Pinpoint the cell where the given text exists, returning its [X, Y] midpoint coordinate. 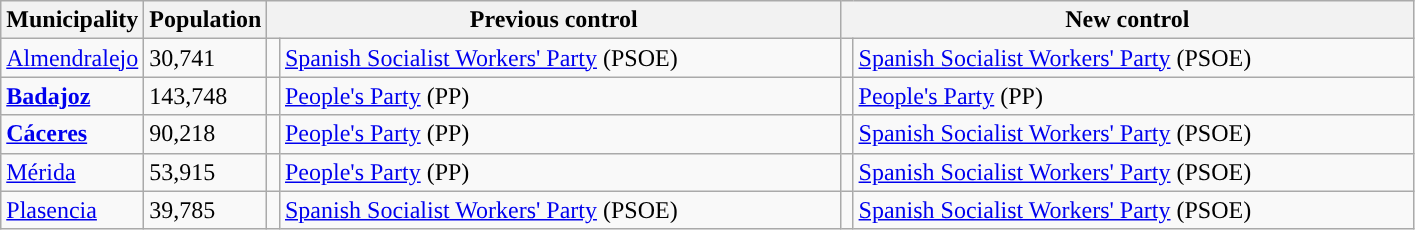
Municipality [72, 20]
Mérida [72, 172]
143,748 [206, 96]
New control [1127, 20]
53,915 [206, 172]
39,785 [206, 210]
Population [206, 20]
Badajoz [72, 96]
90,218 [206, 134]
30,741 [206, 58]
Almendralejo [72, 58]
Cáceres [72, 134]
Plasencia [72, 210]
Previous control [554, 20]
